Scan for the cell matching the given text and deliver its [x, y] coordinate at center. 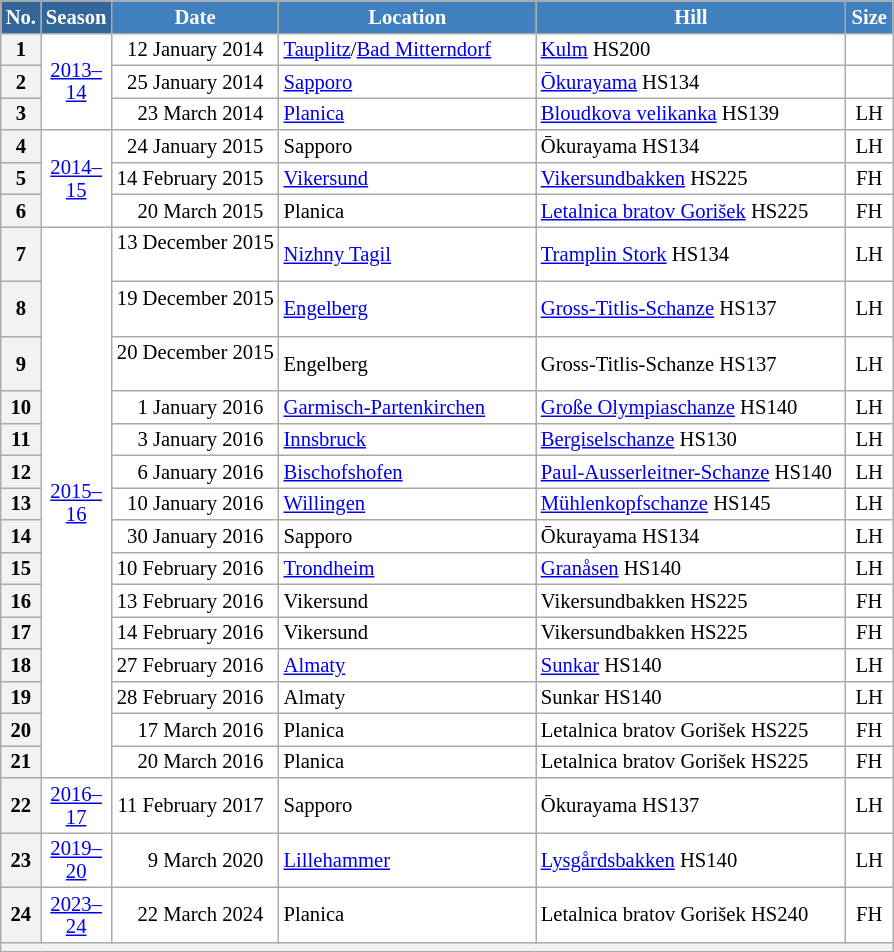
12 January 2014 [194, 49]
17 March 2016 [194, 729]
2023–24 [76, 914]
10 January 2016 [194, 503]
2016–17 [76, 806]
12 [21, 471]
23 March 2014 [194, 113]
27 February 2016 [194, 664]
20 [21, 729]
11 [21, 439]
22 March 2024 [194, 914]
1 [21, 49]
Location [408, 16]
2013–14 [76, 82]
Nizhny Tagil [408, 254]
Garmisch-Partenkirchen [408, 406]
Lysgårdsbakken HS140 [691, 860]
5 [21, 178]
14 February 2015 [194, 178]
19 December 2015 [194, 308]
8 [21, 308]
9 [21, 364]
Willingen [408, 503]
9 March 2020 [194, 860]
13 February 2016 [194, 600]
24 January 2015 [194, 146]
23 [21, 860]
3 [21, 113]
No. [21, 16]
Tramplin Stork HS134 [691, 254]
28 February 2016 [194, 697]
Season [76, 16]
Size [870, 16]
Date [194, 16]
2015–16 [76, 502]
Mühlenkopfschanze HS145 [691, 503]
Tauplitz/Bad Mitterndorf [408, 49]
Bloudkova velikanka HS139 [691, 113]
Lillehammer [408, 860]
Ōkurayama HS137 [691, 806]
22 [21, 806]
17 [21, 632]
Bergiselschanze HS130 [691, 439]
21 [21, 761]
13 December 2015 [194, 254]
Kulm HS200 [691, 49]
20 December 2015 [194, 364]
20 March 2015 [194, 210]
Letalnica bratov Gorišek HS240 [691, 914]
10 February 2016 [194, 568]
Paul-Ausserleitner-Schanze HS140 [691, 471]
20 March 2016 [194, 761]
10 [21, 406]
19 [21, 697]
3 January 2016 [194, 439]
Hill [691, 16]
11 February 2017 [194, 806]
1 January 2016 [194, 406]
Bischofshofen [408, 471]
25 January 2014 [194, 81]
13 [21, 503]
Große Olympiaschanze HS140 [691, 406]
15 [21, 568]
14 February 2016 [194, 632]
7 [21, 254]
24 [21, 914]
6 January 2016 [194, 471]
Innsbruck [408, 439]
4 [21, 146]
2019–20 [76, 860]
Trondheim [408, 568]
2 [21, 81]
30 January 2016 [194, 536]
Granåsen HS140 [691, 568]
6 [21, 210]
16 [21, 600]
18 [21, 664]
14 [21, 536]
2014–15 [76, 178]
